Capture the cell that displays the provided text and extract its [X, Y] central coordinate. 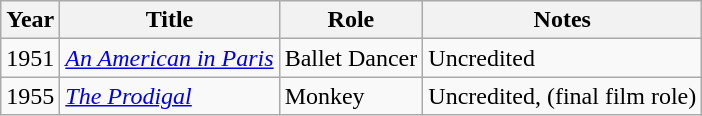
Ballet Dancer [351, 58]
Role [351, 20]
Uncredited, (final film role) [562, 96]
Notes [562, 20]
1955 [30, 96]
Title [170, 20]
1951 [30, 58]
Year [30, 20]
Uncredited [562, 58]
The Prodigal [170, 96]
Monkey [351, 96]
An American in Paris [170, 58]
